Return the (X, Y) coordinate for the center point of the cell that contains the specified text.  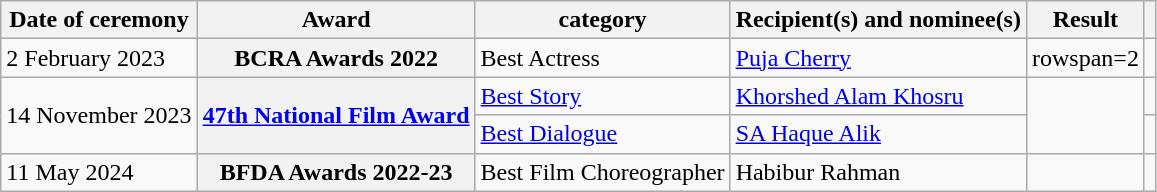
47th National Film Award (336, 115)
Khorshed Alam Khosru (878, 96)
Best Dialogue (602, 134)
2 February 2023 (99, 58)
Best Actress (602, 58)
Result (1085, 20)
Puja Cherry (878, 58)
SA Haque Alik (878, 134)
Habibur Rahman (878, 172)
Best Film Choreographer (602, 172)
rowspan=2 (1085, 58)
category (602, 20)
14 November 2023 (99, 115)
Recipient(s) and nominee(s) (878, 20)
Award (336, 20)
11 May 2024 (99, 172)
Date of ceremony (99, 20)
BCRA Awards 2022 (336, 58)
Best Story (602, 96)
BFDA Awards 2022-23 (336, 172)
